For the text-containing cell, return its midpoint in (x, y) coordinate format. 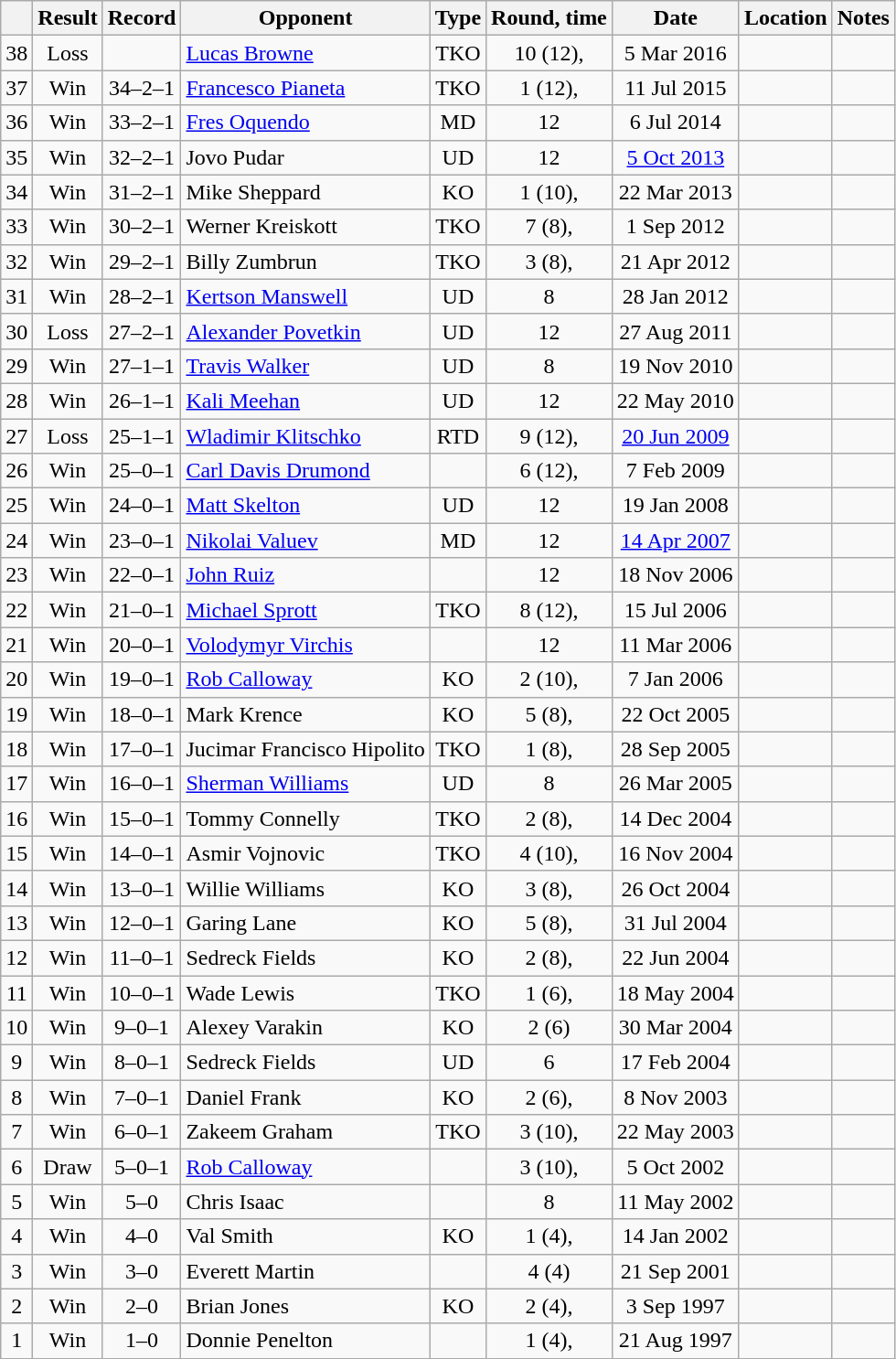
Daniel Frank (305, 1097)
5 Oct 2013 (675, 157)
Notes (863, 18)
2 (10), (549, 679)
15 (16, 853)
19 Jan 2008 (675, 506)
Jucimar Francisco Hipolito (305, 749)
Zakeem Graham (305, 1132)
26 Oct 2004 (675, 888)
18–0–1 (142, 714)
26 Mar 2005 (675, 784)
10 (12), (549, 53)
34 (16, 192)
Francesco Pianeta (305, 88)
8 Nov 2003 (675, 1097)
7–0–1 (142, 1097)
22 Oct 2005 (675, 714)
11 Jul 2015 (675, 88)
12–0–1 (142, 923)
17–0–1 (142, 749)
Wladimir Klitschko (305, 436)
6 Jul 2014 (675, 123)
1 (6), (549, 992)
Tommy Connelly (305, 819)
2 (4), (549, 1306)
1 (10), (549, 192)
32 (16, 262)
28–2–1 (142, 296)
22 Mar 2013 (675, 192)
Alexey Varakin (305, 1028)
6 (12), (549, 471)
13–0–1 (142, 888)
5–0 (142, 1202)
36 (16, 123)
Volodymyr Virchis (305, 645)
Val Smith (305, 1236)
17 Feb 2004 (675, 1063)
RTD (457, 436)
5–0–1 (142, 1167)
1–0 (142, 1341)
21 (16, 645)
19 Nov 2010 (675, 366)
27–2–1 (142, 331)
Location (785, 18)
Travis Walker (305, 366)
33–2–1 (142, 123)
26 (16, 471)
22 May 2003 (675, 1132)
18 (16, 749)
1 (16, 1341)
22–0–1 (142, 575)
21–0–1 (142, 610)
16–0–1 (142, 784)
21 Aug 1997 (675, 1341)
3 (16, 1271)
8–0–1 (142, 1063)
9 (12), (549, 436)
Draw (68, 1167)
37 (16, 88)
11 May 2002 (675, 1202)
2 (6), (549, 1097)
28 Sep 2005 (675, 749)
38 (16, 53)
Matt Skelton (305, 506)
30 Mar 2004 (675, 1028)
Round, time (549, 18)
25 (16, 506)
Garing Lane (305, 923)
7 Feb 2009 (675, 471)
25–1–1 (142, 436)
5 (16, 1202)
5 Mar 2016 (675, 53)
25–0–1 (142, 471)
Carl Davis Drumond (305, 471)
Kali Meehan (305, 401)
13 (16, 923)
Nikolai Valuev (305, 540)
18 Nov 2006 (675, 575)
19–0–1 (142, 679)
6–0–1 (142, 1132)
27 (16, 436)
7 (8), (549, 227)
21 Apr 2012 (675, 262)
Chris Isaac (305, 1202)
Lucas Browne (305, 53)
14–0–1 (142, 853)
4 (16, 1236)
Fres Oquendo (305, 123)
32–2–1 (142, 157)
35 (16, 157)
1 (12), (549, 88)
15–0–1 (142, 819)
9–0–1 (142, 1028)
16 (16, 819)
Billy Zumbrun (305, 262)
8 (12), (549, 610)
Mike Sheppard (305, 192)
Sherman Williams (305, 784)
Asmir Vojnovic (305, 853)
1 Sep 2012 (675, 227)
Donnie Penelton (305, 1341)
30–2–1 (142, 227)
24 (16, 540)
Michael Sprott (305, 610)
4–0 (142, 1236)
31 Jul 2004 (675, 923)
Willie Williams (305, 888)
2 (6) (549, 1028)
Kertson Manswell (305, 296)
27–1–1 (142, 366)
34–2–1 (142, 88)
23–0–1 (142, 540)
30 (16, 331)
10–0–1 (142, 992)
28 Jan 2012 (675, 296)
18 May 2004 (675, 992)
Alexander Povetkin (305, 331)
Mark Krence (305, 714)
11–0–1 (142, 958)
22 (16, 610)
19 (16, 714)
Jovo Pudar (305, 157)
11 (16, 992)
20–0–1 (142, 645)
9 (16, 1063)
16 Nov 2004 (675, 853)
Date (675, 18)
28 (16, 401)
2–0 (142, 1306)
Result (68, 18)
33 (16, 227)
23 (16, 575)
22 Jun 2004 (675, 958)
24–0–1 (142, 506)
14 Dec 2004 (675, 819)
20 Jun 2009 (675, 436)
7 (16, 1132)
Record (142, 18)
Wade Lewis (305, 992)
10 (16, 1028)
21 Sep 2001 (675, 1271)
5 Oct 2002 (675, 1167)
14 Jan 2002 (675, 1236)
20 (16, 679)
11 Mar 2006 (675, 645)
14 Apr 2007 (675, 540)
1 (8), (549, 749)
31–2–1 (142, 192)
Werner Kreiskott (305, 227)
4 (4) (549, 1271)
Opponent (305, 18)
3–0 (142, 1271)
4 (10), (549, 853)
29 (16, 366)
14 (16, 888)
17 (16, 784)
Type (457, 18)
29–2–1 (142, 262)
26–1–1 (142, 401)
3 Sep 1997 (675, 1306)
John Ruiz (305, 575)
15 Jul 2006 (675, 610)
27 Aug 2011 (675, 331)
2 (16, 1306)
22 May 2010 (675, 401)
Everett Martin (305, 1271)
31 (16, 296)
Brian Jones (305, 1306)
7 Jan 2006 (675, 679)
